Search for the cell housing the specified text and yield its [x, y] center coordinate. 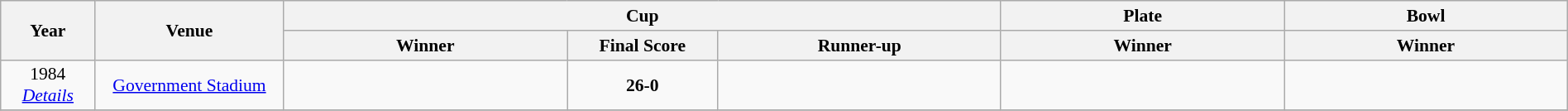
Government Stadium [189, 84]
1984 Details [48, 84]
Bowl [1426, 16]
Final Score [643, 46]
Cup [642, 16]
Plate [1142, 16]
Runner-up [859, 46]
Year [48, 30]
26-0 [643, 84]
Venue [189, 30]
